Capture the cell that displays the provided text and extract its (x, y) central coordinate. 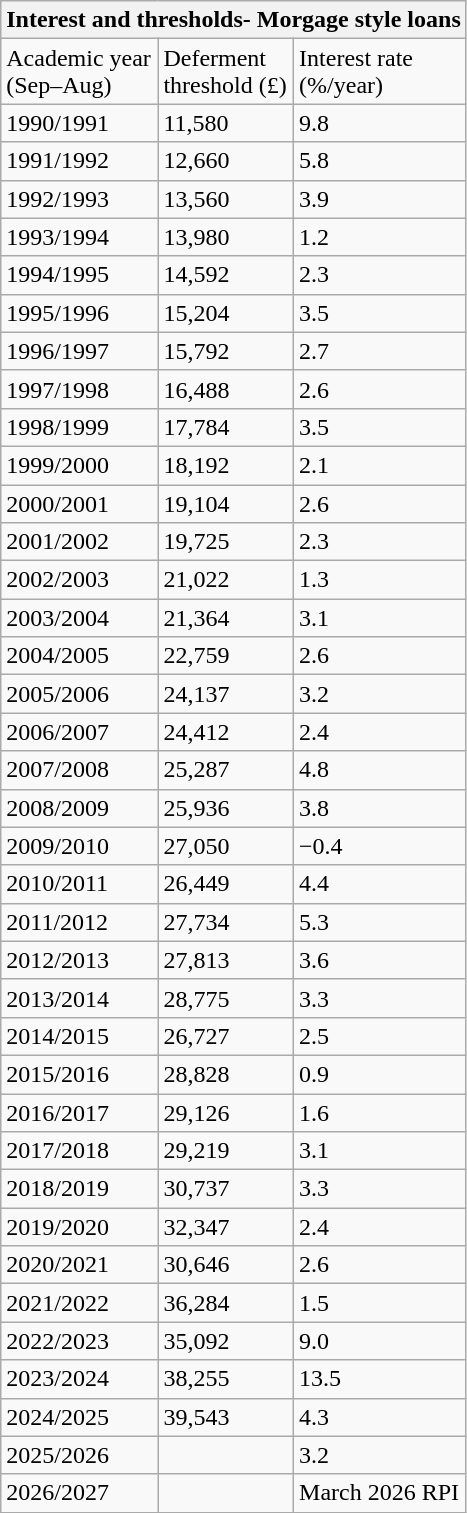
22,759 (226, 656)
4.3 (380, 1417)
15,204 (226, 313)
1990/1991 (80, 123)
1994/1995 (80, 275)
2019/2020 (80, 1227)
2002/2003 (80, 580)
29,219 (226, 1151)
27,734 (226, 922)
2026/2027 (80, 1493)
2022/2023 (80, 1341)
2007/2008 (80, 770)
9.8 (380, 123)
2013/2014 (80, 998)
2.5 (380, 1036)
16,488 (226, 389)
25,936 (226, 808)
13,980 (226, 237)
Interest rate(%/year) (380, 72)
−0.4 (380, 846)
21,364 (226, 618)
38,255 (226, 1379)
18,192 (226, 465)
26,449 (226, 884)
2004/2005 (80, 656)
3.9 (380, 199)
17,784 (226, 427)
2025/2026 (80, 1455)
2014/2015 (80, 1036)
1.2 (380, 237)
21,022 (226, 580)
19,725 (226, 542)
1999/2000 (80, 465)
24,412 (226, 732)
2008/2009 (80, 808)
4.8 (380, 770)
1993/1994 (80, 237)
2024/2025 (80, 1417)
2015/2016 (80, 1074)
30,737 (226, 1189)
3.8 (380, 808)
2018/2019 (80, 1189)
4.4 (380, 884)
0.9 (380, 1074)
1991/1992 (80, 161)
1992/1993 (80, 199)
5.8 (380, 161)
2020/2021 (80, 1265)
27,813 (226, 960)
2006/2007 (80, 732)
2011/2012 (80, 922)
2.1 (380, 465)
March 2026 RPI (380, 1493)
Interest and thresholds- Morgage style loans (234, 20)
5.3 (380, 922)
1996/1997 (80, 351)
2016/2017 (80, 1113)
2012/2013 (80, 960)
39,543 (226, 1417)
2021/2022 (80, 1303)
1995/1996 (80, 313)
Academic year(Sep–Aug) (80, 72)
29,126 (226, 1113)
2.7 (380, 351)
14,592 (226, 275)
2003/2004 (80, 618)
2009/2010 (80, 846)
Deferment threshold (£) (226, 72)
28,828 (226, 1074)
30,646 (226, 1265)
9.0 (380, 1341)
12,660 (226, 161)
2010/2011 (80, 884)
2023/2024 (80, 1379)
35,092 (226, 1341)
32,347 (226, 1227)
2001/2002 (80, 542)
1.6 (380, 1113)
2005/2006 (80, 694)
28,775 (226, 998)
2017/2018 (80, 1151)
13,560 (226, 199)
27,050 (226, 846)
19,104 (226, 503)
24,137 (226, 694)
11,580 (226, 123)
26,727 (226, 1036)
1997/1998 (80, 389)
15,792 (226, 351)
1998/1999 (80, 427)
36,284 (226, 1303)
1.5 (380, 1303)
2000/2001 (80, 503)
3.6 (380, 960)
13.5 (380, 1379)
1.3 (380, 580)
25,287 (226, 770)
